Find where the given text appears and provide that cell's center as [X, Y] coordinate. 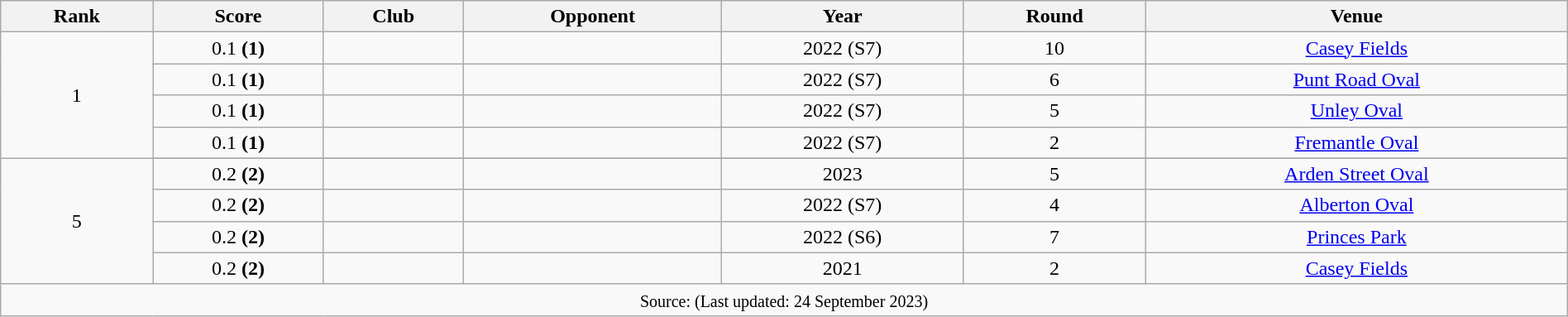
Princes Park [1357, 237]
2022 (S6) [843, 237]
Club [394, 17]
Arden Street Oval [1357, 174]
7 [1055, 237]
Year [843, 17]
6 [1055, 79]
Opponent [592, 17]
Alberton Oval [1357, 205]
Round [1055, 17]
Venue [1357, 17]
2023 [843, 174]
4 [1055, 205]
Fremantle Oval [1357, 142]
Source: (Last updated: 24 September 2023) [784, 300]
Score [238, 17]
Rank [77, 17]
10 [1055, 48]
1 [77, 95]
Punt Road Oval [1357, 79]
Unley Oval [1357, 111]
2021 [843, 268]
